Identify which cell holds the provided text, then report its [X, Y] central coordinate. 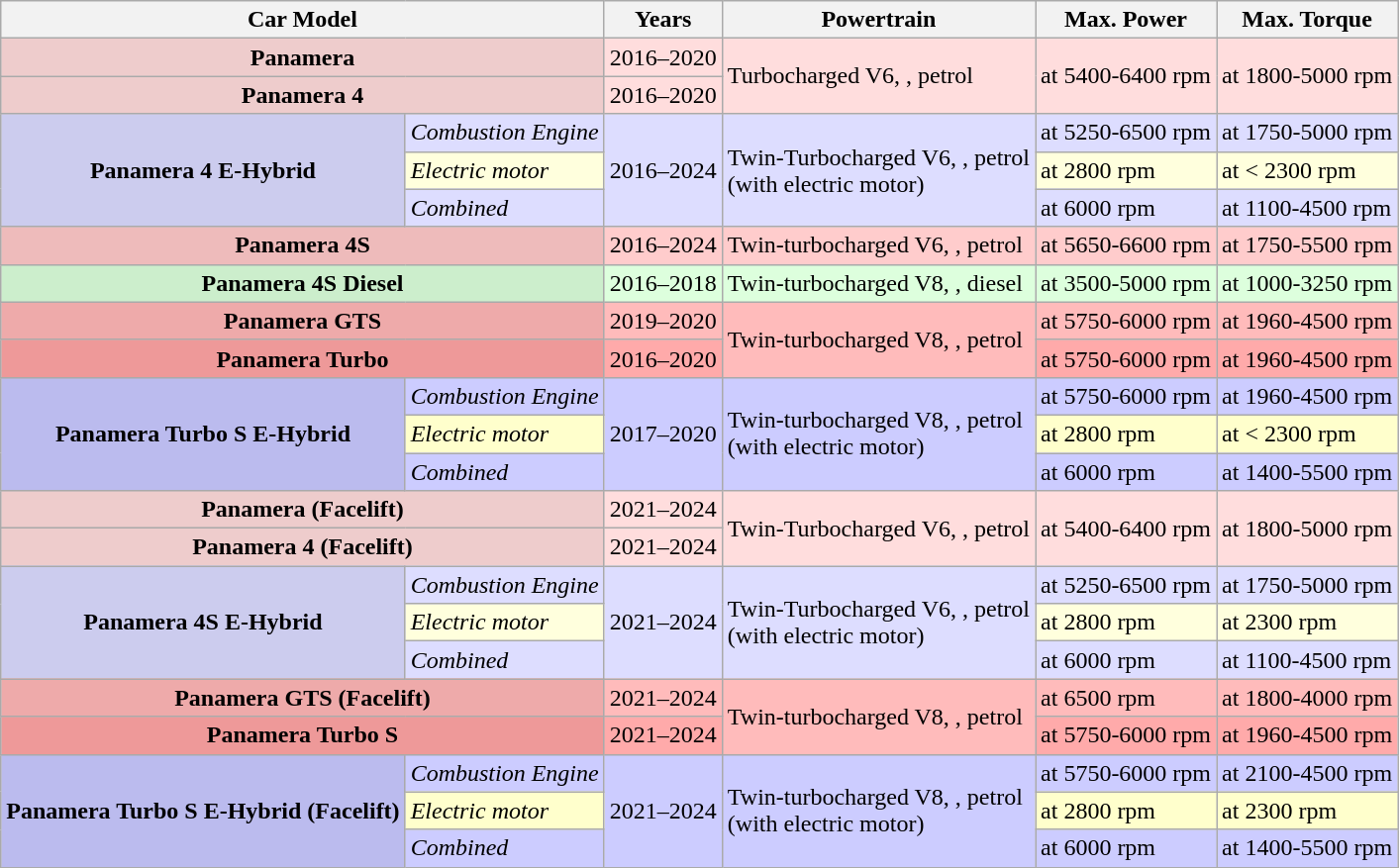
Panamera Turbo S E-Hybrid (Facelift) [203, 811]
Car Model [303, 20]
Twin-turbocharged V6, , petrol [878, 245]
at 1800-4000 rpm [1307, 698]
Panamera 4S Diesel [303, 283]
Panamera GTS (Facelift) [303, 698]
at 5650-6600 rpm [1127, 245]
Panamera [303, 57]
Max. Torque [1307, 20]
Panamera 4S E-Hybrid [203, 623]
at 6500 rpm [1127, 698]
Turbocharged V6, , petrol [878, 76]
2019–2020 [663, 321]
Panamera Turbo S E-Hybrid [203, 434]
at 2100-4500 rpm [1307, 773]
Panamera 4 E-Hybrid [203, 170]
Twin-Turbocharged V6, , petrol [878, 529]
Panamera 4 (Facelift) [303, 547]
at 1750-5500 rpm [1307, 245]
at 1000-3250 rpm [1307, 283]
Years [663, 20]
Panamera 4 [303, 95]
Panamera Turbo S [303, 735]
Panamera Turbo [303, 358]
Max. Power [1127, 20]
Twin-turbocharged V8, , diesel [878, 283]
2017–2020 [663, 434]
Powertrain [878, 20]
Panamera 4S [303, 245]
2016–2018 [663, 283]
Panamera GTS [303, 321]
Panamera (Facelift) [303, 510]
at 3500-5000 rpm [1127, 283]
